Output the [X, Y] coordinate of the center of the cell containing the given text.  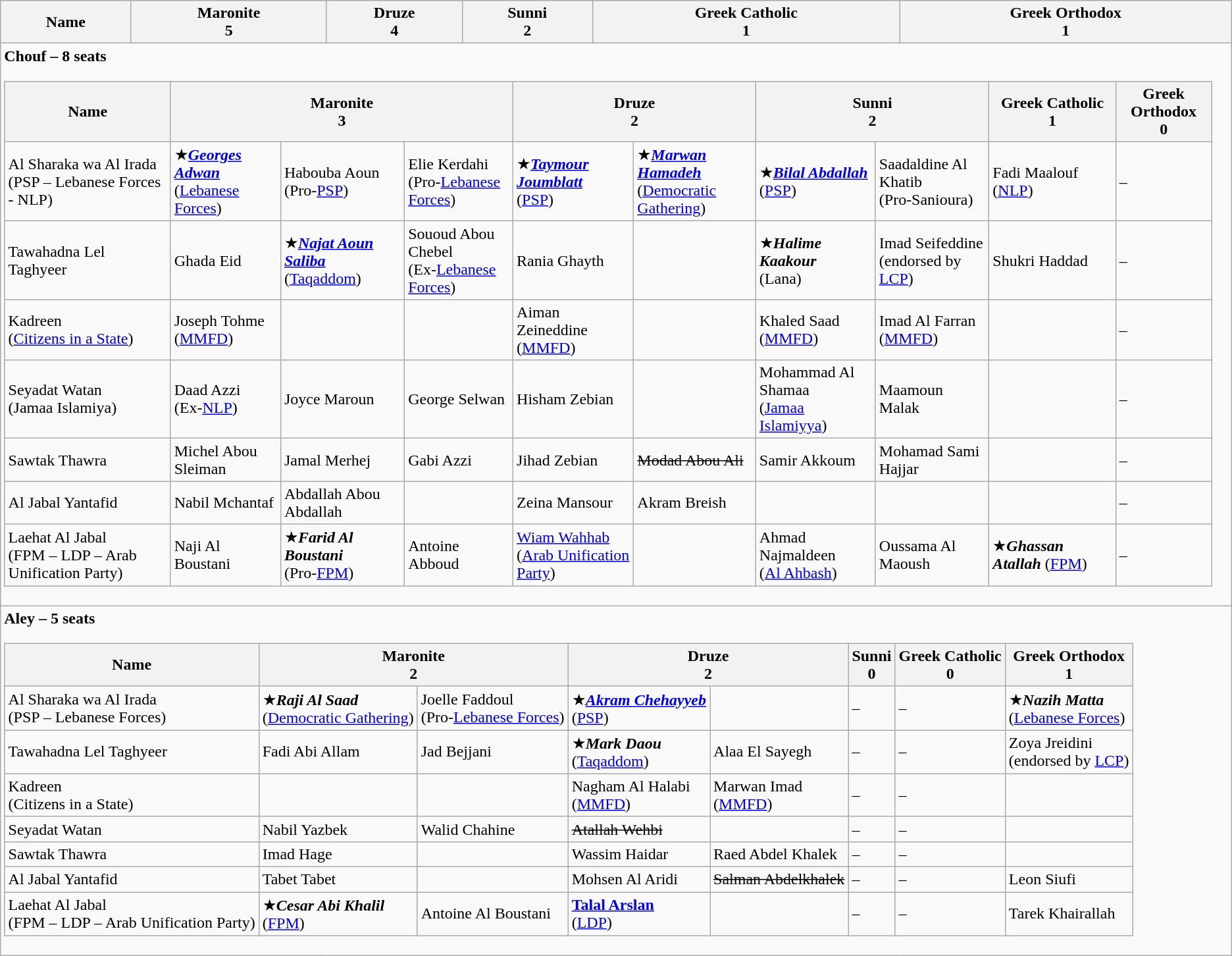
Imad Seifeddine(endorsed by LCP) [932, 261]
Maronite2 [413, 665]
Tarek Khairallah [1069, 914]
Khaled Saad(MMFD) [815, 330]
Rania Ghayth [574, 261]
Nabil Mchantaf [225, 503]
Habouba Aoun(Pro-PSP) [342, 182]
Hisham Zebian [574, 399]
★Marwan Hamadeh(Democratic Gathering) [695, 182]
★Georges Adwan(Lebanese Forces) [225, 182]
Modad Abou Ali [695, 460]
Wiam Wahhab(Arab Unification Party) [574, 555]
Atallah Wehbi [638, 829]
Seyadat Watan(Jamaa Islamiya) [88, 399]
Sunni0 [871, 665]
Ahmad Najmaldeen(Al Ahbash) [815, 555]
★Farid Al Boustani(Pro-FPM) [342, 555]
★Halime Kaakour(Lana) [815, 261]
Raed Abdel Khalek [779, 854]
★Nazih Matta(Lebanese Forces) [1069, 708]
Akram Breish [695, 503]
Wassim Haidar [638, 854]
Maronite5 [229, 22]
Nagham Al Halabi(MMFD) [638, 795]
Mohammad Al Shamaa(Jamaa Islamiyya) [815, 399]
Jad Bejjani [492, 752]
Fadi Maalouf(NLP) [1052, 182]
Abdallah Abou Abdallah [342, 503]
Ghada Eid [225, 261]
Marwan Imad(MMFD) [779, 795]
Seyadat Watan [132, 829]
Zoya Jreidini(endorsed by LCP) [1069, 752]
Elie Kerdahi(Pro-Lebanese Forces) [459, 182]
★Mark Daou(Taqaddom) [638, 752]
Nabil Yazbek [338, 829]
Greek Orthodox0 [1164, 111]
Leon Siufi [1069, 880]
Joseph Tohme(MMFD) [225, 330]
Joyce Maroun [342, 399]
Shukri Haddad [1052, 261]
Antoine Al Boustani [492, 914]
Salman Abdelkhalek [779, 880]
Alaa El Sayegh [779, 752]
★Bilal Abdallah(PSP) [815, 182]
Tabet Tabet [338, 880]
Talal Arslan(LDP) [638, 914]
Maamoun Malak [932, 399]
★Ghassan Atallah (FPM) [1052, 555]
Fadi Abi Allam [338, 752]
Aiman Zeineddine(MMFD) [574, 330]
Mohsen Al Aridi [638, 880]
George Selwan [459, 399]
Joelle Faddoul(Pro-Lebanese Forces) [492, 708]
Sououd Abou Chebel(Ex-Lebanese Forces) [459, 261]
Walid Chahine [492, 829]
Al Sharaka wa Al Irada(PSP – Lebanese Forces - NLP) [88, 182]
★Akram Chehayyeb(PSP) [638, 708]
Oussama Al Maoush [932, 555]
Naji Al Boustani [225, 555]
Jamal Merhej [342, 460]
Maronite3 [342, 111]
Imad Hage [338, 854]
Samir Akkoum [815, 460]
Imad Al Farran(MMFD) [932, 330]
Michel Abou Sleiman [225, 460]
Daad Azzi(Ex-NLP) [225, 399]
★Cesar Abi Khalil(FPM) [338, 914]
Al Sharaka wa Al Irada(PSP – Lebanese Forces) [132, 708]
Gabi Azzi [459, 460]
Saadaldine Al Khatib(Pro-Sanioura) [932, 182]
Zeina Mansour [574, 503]
★Raji Al Saad(Democratic Gathering) [338, 708]
Greek Catholic0 [950, 665]
Mohamad Sami Hajjar [932, 460]
★Taymour Joumblatt(PSP) [574, 182]
★Najat Aoun Saliba(Taqaddom) [342, 261]
Druze4 [394, 22]
Antoine Abboud [459, 555]
Jihad Zebian [574, 460]
